Scan for the cell matching the given text and deliver its (x, y) coordinate at center. 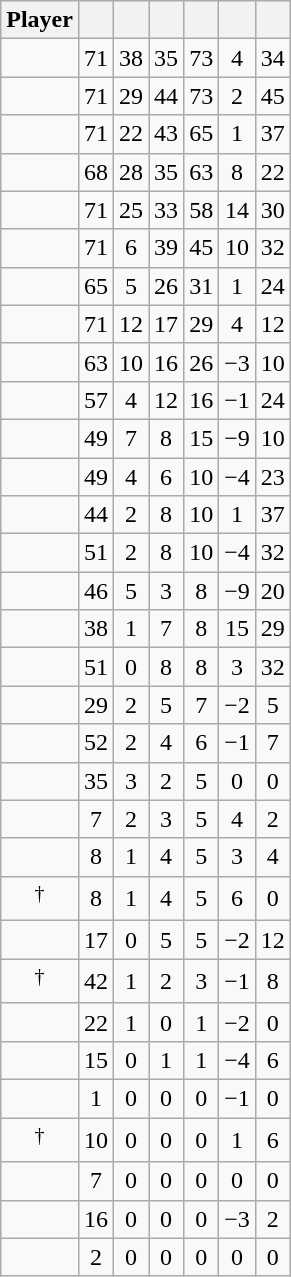
28 (132, 172)
39 (166, 248)
34 (272, 58)
42 (96, 982)
46 (96, 591)
30 (272, 210)
57 (96, 400)
23 (272, 477)
52 (96, 743)
58 (202, 210)
31 (202, 286)
Player (40, 20)
68 (96, 172)
20 (272, 591)
25 (132, 210)
33 (166, 210)
14 (238, 210)
43 (166, 134)
